Identify which cell holds the provided text, then report its (X, Y) central coordinate. 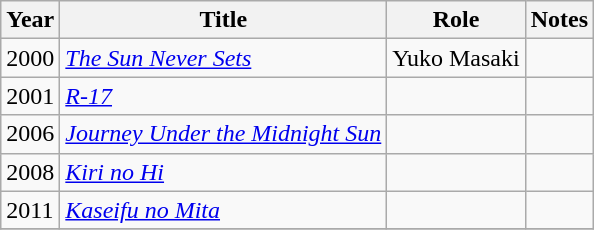
Year (30, 20)
2011 (30, 210)
2006 (30, 134)
R-17 (224, 96)
Yuko Masaki (456, 58)
2008 (30, 172)
Kaseifu no Mita (224, 210)
Title (224, 20)
Role (456, 20)
Notes (559, 20)
2000 (30, 58)
Kiri no Hi (224, 172)
Journey Under the Midnight Sun (224, 134)
The Sun Never Sets (224, 58)
2001 (30, 96)
